Extract the [x, y] coordinate from the center of the cell holding the provided text.  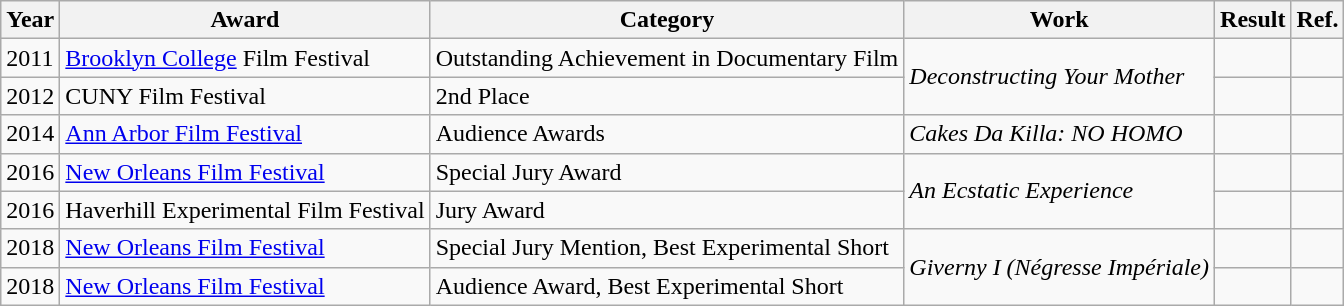
CUNY Film Festival [245, 96]
Giverny I (Négresse Impériale) [1060, 267]
Audience Award, Best Experimental Short [667, 286]
Jury Award [667, 210]
Ref. [1318, 20]
Year [30, 20]
Award [245, 20]
Category [667, 20]
2014 [30, 134]
Special Jury Award [667, 172]
Haverhill Experimental Film Festival [245, 210]
Deconstructing Your Mother [1060, 77]
2011 [30, 58]
Outstanding Achievement in Documentary Film [667, 58]
Brooklyn College Film Festival [245, 58]
Special Jury Mention, Best Experimental Short [667, 248]
Audience Awards [667, 134]
Cakes Da Killa: NO HOMO [1060, 134]
Work [1060, 20]
An Ecstatic Experience [1060, 191]
2012 [30, 96]
Ann Arbor Film Festival [245, 134]
2nd Place [667, 96]
Result [1253, 20]
